Pinpoint the cell where the given text exists, returning its [x, y] midpoint coordinate. 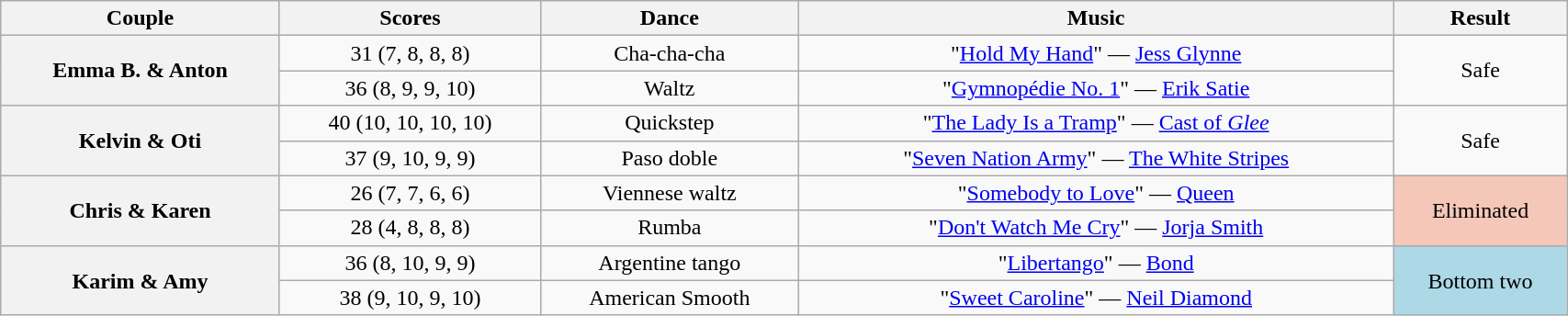
Chris & Karen [140, 210]
Bottom two [1480, 280]
"The Lady Is a Tramp" — Cast of Glee [1096, 123]
Couple [140, 18]
Kelvin & Oti [140, 141]
Paso doble [670, 158]
Result [1480, 18]
36 (8, 9, 9, 10) [410, 88]
"Hold My Hand" — Jess Glynne [1096, 53]
"Sweet Caroline" — Neil Diamond [1096, 298]
26 (7, 7, 6, 6) [410, 193]
Dance [670, 18]
28 (4, 8, 8, 8) [410, 228]
Music [1096, 18]
37 (9, 10, 9, 9) [410, 158]
Waltz [670, 88]
Scores [410, 18]
Emma B. & Anton [140, 71]
Argentine tango [670, 263]
"Gymnopédie No. 1" — Erik Satie [1096, 88]
Quickstep [670, 123]
Cha-cha-cha [670, 53]
Rumba [670, 228]
"Somebody to Love" — Queen [1096, 193]
"Libertango" — Bond [1096, 263]
38 (9, 10, 9, 10) [410, 298]
31 (7, 8, 8, 8) [410, 53]
40 (10, 10, 10, 10) [410, 123]
"Seven Nation Army" — The White Stripes [1096, 158]
"Don't Watch Me Cry" — Jorja Smith [1096, 228]
Karim & Amy [140, 280]
36 (8, 10, 9, 9) [410, 263]
Eliminated [1480, 210]
Viennese waltz [670, 193]
American Smooth [670, 298]
